Capture the cell that displays the provided text and extract its [x, y] central coordinate. 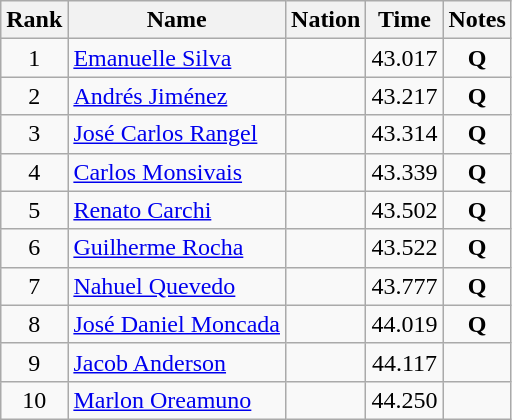
Rank [34, 20]
44.250 [404, 400]
5 [34, 210]
José Carlos Rangel [177, 134]
43.522 [404, 248]
Jacob Anderson [177, 362]
10 [34, 400]
Nahuel Quevedo [177, 286]
4 [34, 172]
43.314 [404, 134]
44.117 [404, 362]
Marlon Oreamuno [177, 400]
Time [404, 20]
1 [34, 58]
3 [34, 134]
Carlos Monsivais [177, 172]
43.017 [404, 58]
2 [34, 96]
9 [34, 362]
Name [177, 20]
Notes [477, 20]
7 [34, 286]
43.777 [404, 286]
43.339 [404, 172]
8 [34, 324]
Renato Carchi [177, 210]
José Daniel Moncada [177, 324]
Andrés Jiménez [177, 96]
43.217 [404, 96]
43.502 [404, 210]
44.019 [404, 324]
Guilherme Rocha [177, 248]
Nation [326, 20]
Emanuelle Silva [177, 58]
6 [34, 248]
